Provide the [X, Y] coordinate of the cell's center where the given text is located.  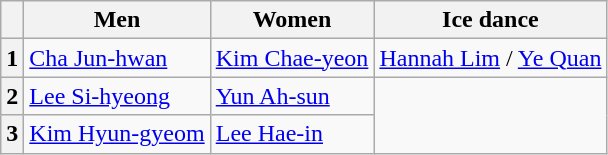
3 [12, 134]
Yun Ah-sun [292, 96]
Men [117, 20]
Ice dance [490, 20]
Cha Jun-hwan [117, 58]
Kim Hyun-gyeom [117, 134]
1 [12, 58]
Lee Si-hyeong [117, 96]
Women [292, 20]
Lee Hae-in [292, 134]
Kim Chae-yeon [292, 58]
2 [12, 96]
Hannah Lim / Ye Quan [490, 58]
